Search for the cell housing the specified text and yield its (X, Y) center coordinate. 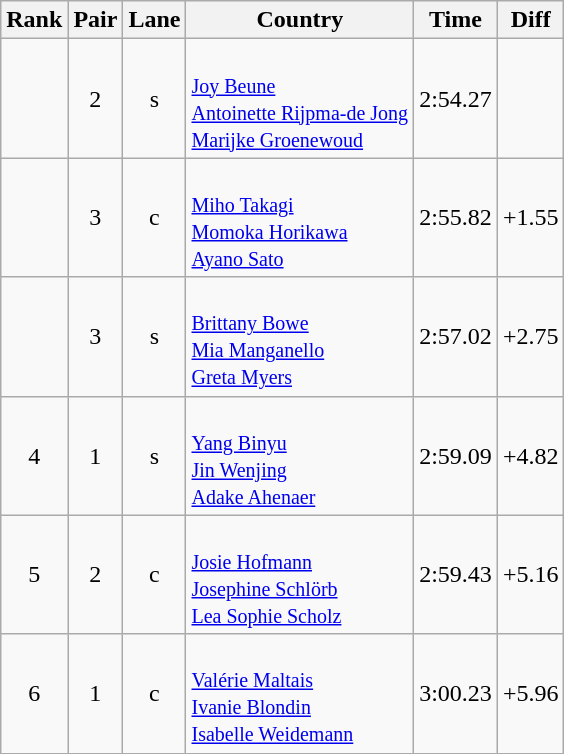
2:57.02 (456, 336)
5 (34, 574)
Valérie MaltaisIvanie BlondinIsabelle Weidemann (300, 694)
+2.75 (530, 336)
Country (300, 20)
2:55.82 (456, 218)
Time (456, 20)
+1.55 (530, 218)
Joy BeuneAntoinette Rijpma-de JongMarijke Groenewoud (300, 98)
Pair (96, 20)
+5.16 (530, 574)
Josie HofmannJosephine SchlörbLea Sophie Scholz (300, 574)
4 (34, 456)
Brittany BoweMia ManganelloGreta Myers (300, 336)
3:00.23 (456, 694)
2:59.09 (456, 456)
+4.82 (530, 456)
Lane (154, 20)
Miho TakagiMomoka HorikawaAyano Sato (300, 218)
6 (34, 694)
+5.96 (530, 694)
2:54.27 (456, 98)
2:59.43 (456, 574)
Diff (530, 20)
Rank (34, 20)
Yang BinyuJin WenjingAdake Ahenaer (300, 456)
